Scan for the cell matching the given text and deliver its [x, y] coordinate at center. 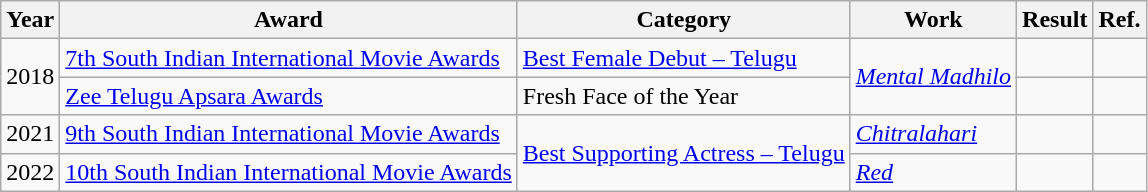
Best Female Debut – Telugu [684, 58]
7th South Indian International Movie Awards [288, 58]
Best Supporting Actress – Telugu [684, 153]
Award [288, 20]
2021 [30, 134]
Zee Telugu Apsara Awards [288, 96]
Mental Madhilo [933, 77]
2022 [30, 172]
Work [933, 20]
Fresh Face of the Year [684, 96]
Result [1055, 20]
2018 [30, 77]
10th South Indian International Movie Awards [288, 172]
Year [30, 20]
9th South Indian International Movie Awards [288, 134]
Red [933, 172]
Chitralahari [933, 134]
Category [684, 20]
Ref. [1120, 20]
